Extract the (x, y) coordinate from the center of the cell holding the provided text.  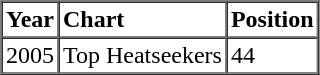
Year (30, 20)
Position (272, 20)
44 (272, 56)
Top Heatseekers (142, 56)
2005 (30, 56)
Chart (142, 20)
